Determine the [X, Y] coordinate at the center of the cell enclosing the given text.  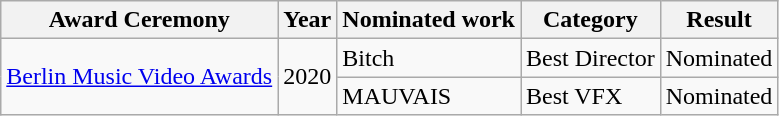
Bitch [429, 58]
Year [308, 20]
Best Director [590, 58]
Berlin Music Video Awards [140, 77]
Category [590, 20]
Award Ceremony [140, 20]
Result [719, 20]
MAUVAIS [429, 96]
Best VFX [590, 96]
2020 [308, 77]
Nominated work [429, 20]
